From the cell containing the given text, extract its center point as (X, Y) coordinate. 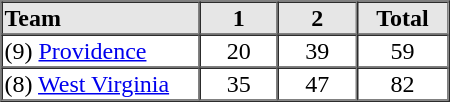
(9) Providence (101, 50)
59 (402, 50)
Team (101, 18)
39 (317, 50)
1 (239, 18)
(8) West Virginia (101, 84)
47 (317, 84)
20 (239, 50)
35 (239, 84)
82 (402, 84)
Total (402, 18)
2 (317, 18)
